Locate the cell with the specified text and output its (X, Y) center coordinate. 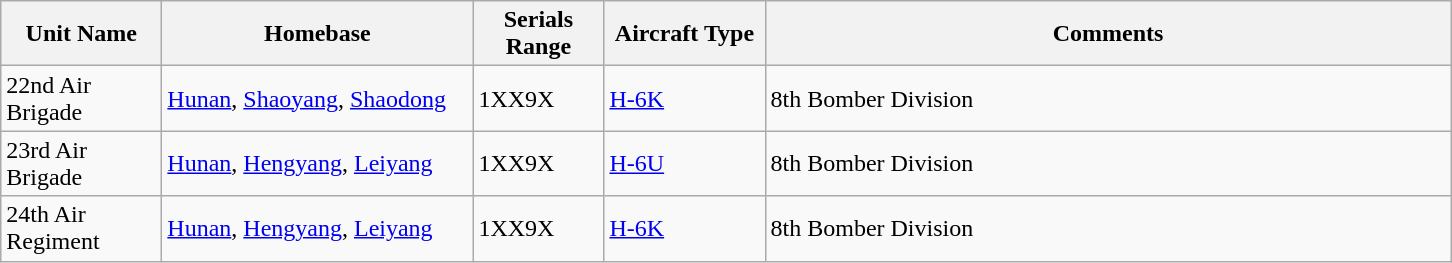
24th Air Regiment (82, 228)
22nd Air Brigade (82, 98)
Aircraft Type (684, 34)
H-6U (684, 164)
Serials Range (538, 34)
Homebase (318, 34)
23rd Air Brigade (82, 164)
Comments (1108, 34)
Unit Name (82, 34)
Hunan, Shaoyang, Shaodong (318, 98)
